Search for the cell housing the specified text and yield its (x, y) center coordinate. 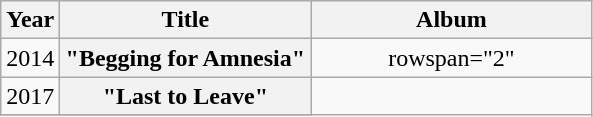
2017 (30, 96)
"Begging for Amnesia" (186, 58)
Title (186, 20)
rowspan="2" (452, 58)
Year (30, 20)
"Last to Leave" (186, 96)
Album (452, 20)
2014 (30, 58)
